Capture the cell that displays the provided text and extract its (x, y) central coordinate. 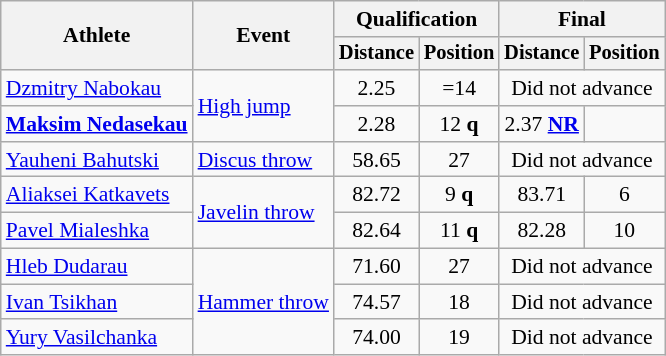
2.28 (376, 124)
82.28 (542, 231)
Aliaksei Katkavets (97, 195)
Ivan Tsikhan (97, 302)
Athlete (97, 36)
Hleb Dudarau (97, 267)
High jump (264, 106)
19 (459, 338)
71.60 (376, 267)
83.71 (542, 195)
Maksim Nedasekau (97, 124)
18 (459, 302)
Javelin throw (264, 212)
Yury Vasilchanka (97, 338)
Event (264, 36)
12 q (459, 124)
Dzmitry Nabokau (97, 88)
Qualification (416, 19)
74.57 (376, 302)
2.25 (376, 88)
10 (624, 231)
2.37 NR (542, 124)
Final (582, 19)
Hammer throw (264, 302)
58.65 (376, 160)
=14 (459, 88)
Yauheni Bahutski (97, 160)
11 q (459, 231)
82.64 (376, 231)
Pavel Mialeshka (97, 231)
6 (624, 195)
82.72 (376, 195)
74.00 (376, 338)
9 q (459, 195)
Discus throw (264, 160)
